Search for the cell housing the specified text and yield its (x, y) center coordinate. 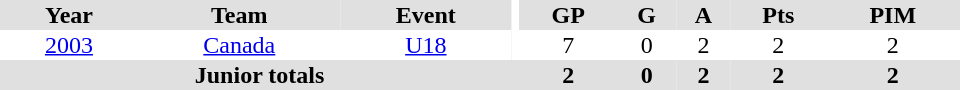
Junior totals (260, 75)
PIM (893, 15)
2003 (69, 45)
Canada (240, 45)
U18 (426, 45)
G (646, 15)
7 (568, 45)
Team (240, 15)
Event (426, 15)
A (704, 15)
GP (568, 15)
Pts (778, 15)
Year (69, 15)
